Determine the [x, y] coordinate at the center of the cell enclosing the given text.  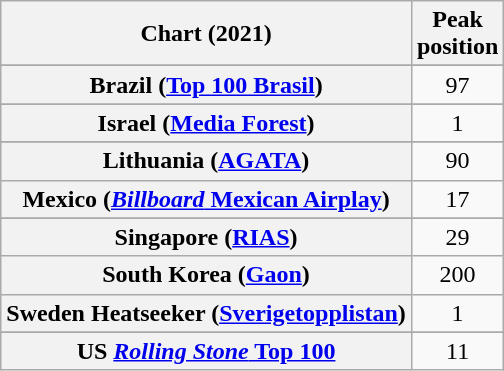
97 [457, 85]
200 [457, 275]
29 [457, 237]
Israel (Media Forest) [206, 123]
Mexico (Billboard Mexican Airplay) [206, 199]
Lithuania (AGATA) [206, 161]
Singapore (RIAS) [206, 237]
US Rolling Stone Top 100 [206, 351]
17 [457, 199]
South Korea (Gaon) [206, 275]
Peakposition [457, 34]
90 [457, 161]
Sweden Heatseeker (Sverigetopplistan) [206, 313]
Chart (2021) [206, 34]
11 [457, 351]
Brazil (Top 100 Brasil) [206, 85]
